Return the [x, y] coordinate for the center point of the cell that contains the specified text.  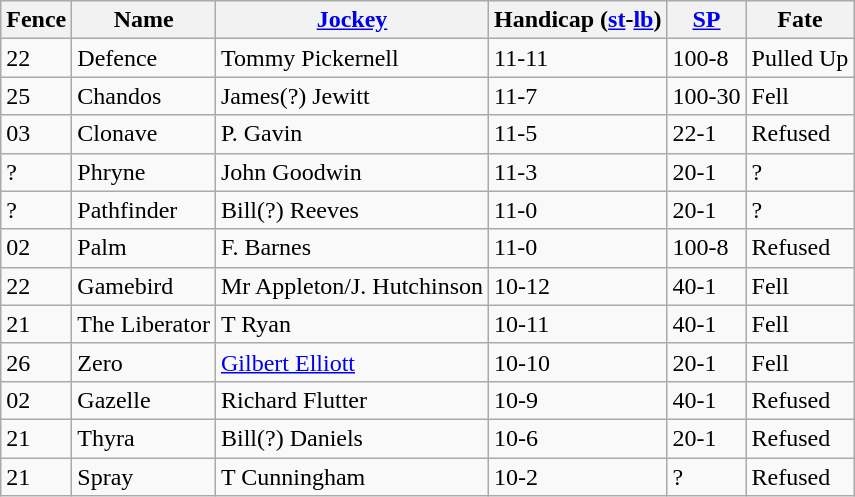
Fate [800, 20]
Clonave [144, 134]
Fence [36, 20]
Richard Flutter [352, 400]
Handicap (st-lb) [578, 20]
Mr Appleton/J. Hutchinson [352, 286]
10-9 [578, 400]
T Cunningham [352, 477]
Jockey [352, 20]
Zero [144, 362]
25 [36, 96]
SP [706, 20]
John Goodwin [352, 172]
James(?) Jewitt [352, 96]
P. Gavin [352, 134]
The Liberator [144, 324]
22-1 [706, 134]
Bill(?) Reeves [352, 210]
Palm [144, 248]
03 [36, 134]
Defence [144, 58]
F. Barnes [352, 248]
Pathfinder [144, 210]
Spray [144, 477]
100-30 [706, 96]
Gazelle [144, 400]
Pulled Up [800, 58]
11-7 [578, 96]
Tommy Pickernell [352, 58]
11-11 [578, 58]
26 [36, 362]
Name [144, 20]
Bill(?) Daniels [352, 438]
10-6 [578, 438]
Gamebird [144, 286]
Chandos [144, 96]
T Ryan [352, 324]
Gilbert Elliott [352, 362]
11-5 [578, 134]
10-12 [578, 286]
Thyra [144, 438]
10-11 [578, 324]
11-3 [578, 172]
10-10 [578, 362]
Phryne [144, 172]
10-2 [578, 477]
